Extract the [X, Y] coordinate from the center of the cell holding the provided text.  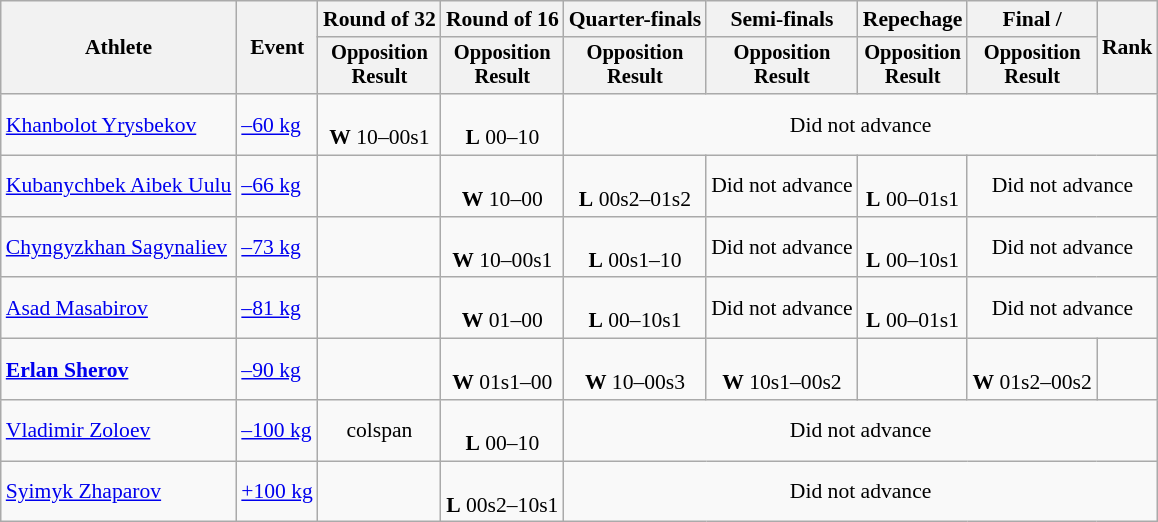
Repechage [913, 19]
colspan [380, 430]
Asad Masabirov [119, 308]
–73 kg [277, 248]
W 01s2–00s2 [1032, 370]
Khanbolot Yrysbekov [119, 124]
W 01s1–00 [502, 370]
Vladimir Zoloev [119, 430]
L 00s2–10s1 [502, 492]
L 00s2–01s2 [635, 186]
L 00s1–10 [635, 248]
Quarter-finals [635, 19]
Chyngyzkhan Sagynaliev [119, 248]
Athlete [119, 48]
W 01–00 [502, 308]
Semi-finals [782, 19]
Round of 32 [380, 19]
Erlan Sherov [119, 370]
W 10s1–00s2 [782, 370]
Rank [1128, 48]
Final / [1032, 19]
Event [277, 48]
W 10–00 [502, 186]
–100 kg [277, 430]
Round of 16 [502, 19]
Syimyk Zhaparov [119, 492]
–60 kg [277, 124]
–81 kg [277, 308]
+100 kg [277, 492]
–90 kg [277, 370]
W 10–00s3 [635, 370]
–66 kg [277, 186]
Kubanychbek Aibek Uulu [119, 186]
